Pinpoint the cell where the given text exists, returning its (X, Y) midpoint coordinate. 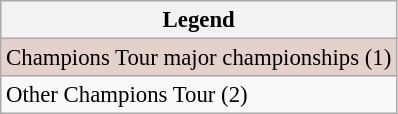
Champions Tour major championships (1) (199, 58)
Legend (199, 20)
Other Champions Tour (2) (199, 95)
